Scan for the cell matching the given text and deliver its [x, y] coordinate at center. 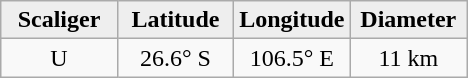
Latitude [175, 20]
U [59, 58]
26.6° S [175, 58]
Longitude [292, 20]
11 km [408, 58]
106.5° E [292, 58]
Diameter [408, 20]
Scaliger [59, 20]
